Capture the cell that displays the provided text and extract its [x, y] central coordinate. 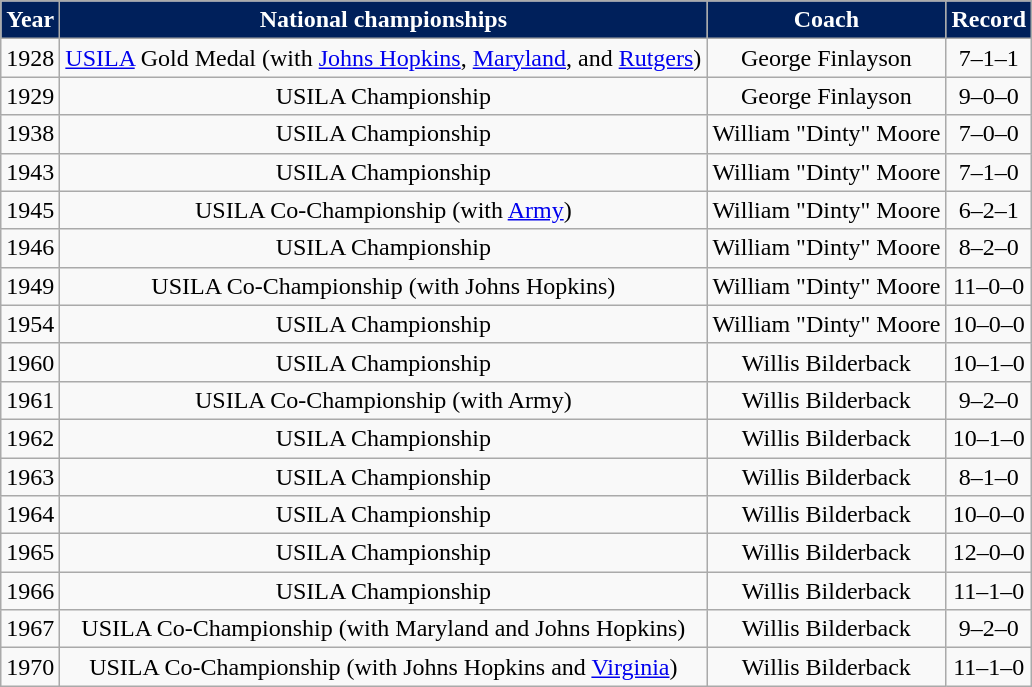
1954 [30, 324]
9–0–0 [989, 96]
Coach [826, 20]
USILA Co-Championship (with Johns Hopkins and Virginia) [384, 667]
1946 [30, 248]
Year [30, 20]
11–0–0 [989, 286]
1963 [30, 477]
1938 [30, 134]
1961 [30, 400]
1970 [30, 667]
Record [989, 20]
1966 [30, 591]
1962 [30, 438]
National championships [384, 20]
USILA Gold Medal (with Johns Hopkins, Maryland, and Rutgers) [384, 58]
7–1–1 [989, 58]
1967 [30, 629]
6–2–1 [989, 210]
1929 [30, 96]
1945 [30, 210]
1965 [30, 553]
7–1–0 [989, 172]
1964 [30, 515]
1928 [30, 58]
1960 [30, 362]
1949 [30, 286]
USILA Co-Championship (with Maryland and Johns Hopkins) [384, 629]
1943 [30, 172]
USILA Co-Championship (with Johns Hopkins) [384, 286]
8–1–0 [989, 477]
12–0–0 [989, 553]
8–2–0 [989, 248]
7–0–0 [989, 134]
